Pinpoint the cell where the given text exists, returning its [X, Y] midpoint coordinate. 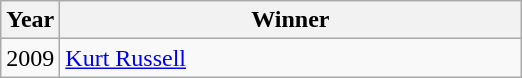
Year [30, 20]
Kurt Russell [290, 58]
Winner [290, 20]
2009 [30, 58]
